Return (x, y) of the center of cell containing provided text 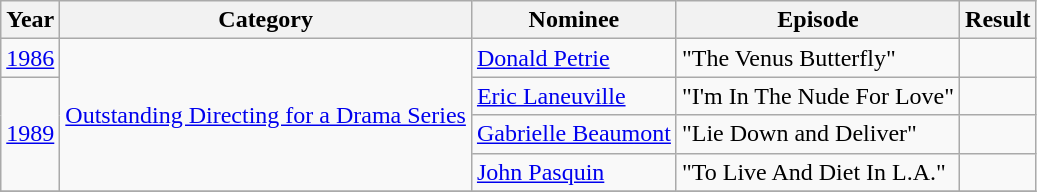
Eric Laneuville (574, 96)
Category (266, 20)
"I'm In The Nude For Love" (818, 96)
"Lie Down and Deliver" (818, 134)
Year (30, 20)
Nominee (574, 20)
John Pasquin (574, 172)
Gabrielle Beaumont (574, 134)
Outstanding Directing for a Drama Series (266, 115)
Donald Petrie (574, 58)
"To Live And Diet In L.A." (818, 172)
Result (998, 20)
"The Venus Butterfly" (818, 58)
1986 (30, 58)
Episode (818, 20)
1989 (30, 134)
